Locate the cell with the specified text and output its (x, y) center coordinate. 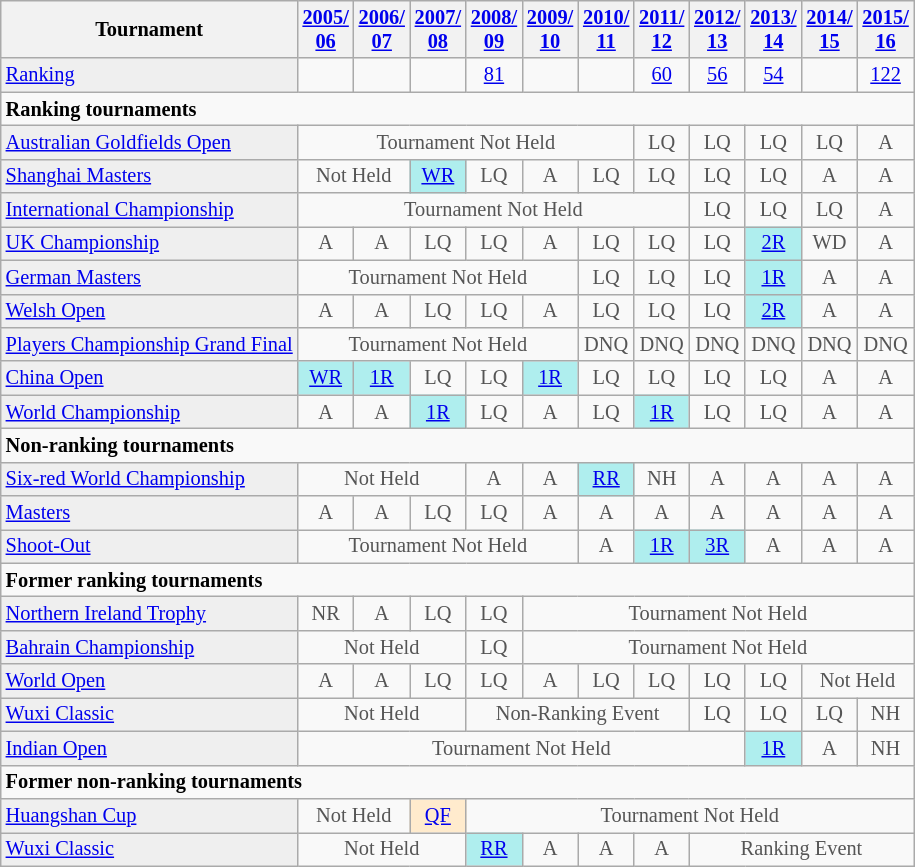
Non-ranking tournaments (458, 445)
2015/16 (886, 29)
Huangshan Cup (150, 815)
Ranking (150, 75)
International Championship (150, 210)
WD (829, 243)
2012/13 (717, 29)
56 (717, 75)
2009/10 (550, 29)
81 (494, 75)
China Open (150, 378)
2006/07 (382, 29)
UK Championship (150, 243)
Welsh Open (150, 311)
3R (717, 546)
2013/14 (773, 29)
2011/12 (662, 29)
Indian Open (150, 748)
Shoot-Out (150, 546)
Northern Ireland Trophy (150, 613)
Former ranking tournaments (458, 580)
54 (773, 75)
2014/15 (829, 29)
Tournament (150, 29)
Non-Ranking Event (578, 714)
World Championship (150, 412)
122 (886, 75)
2008/09 (494, 29)
Former non-ranking tournaments (458, 782)
Ranking tournaments (458, 109)
Shanghai Masters (150, 176)
Australian Goldfields Open (150, 142)
QF (438, 815)
2005/06 (326, 29)
German Masters (150, 277)
Bahrain Championship (150, 647)
Masters (150, 513)
60 (662, 75)
Players Championship Grand Final (150, 344)
NR (326, 613)
2010/11 (606, 29)
Ranking Event (801, 849)
2007/08 (438, 29)
World Open (150, 681)
Six-red World Championship (150, 479)
